Identify which cell holds the provided text, then report its (x, y) central coordinate. 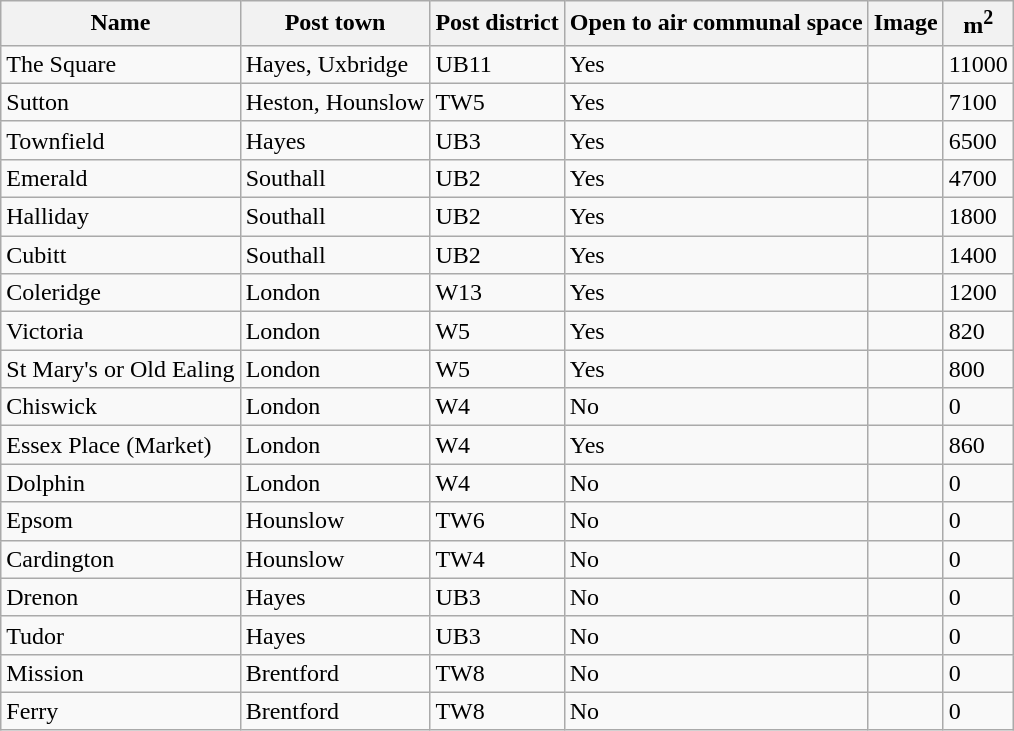
1200 (978, 293)
Cubitt (120, 255)
Post town (335, 24)
Post district (497, 24)
4700 (978, 178)
St Mary's or Old Ealing (120, 369)
Townfield (120, 140)
Chiswick (120, 407)
Coleridge (120, 293)
Image (906, 24)
Hayes, Uxbridge (335, 64)
Essex Place (Market) (120, 445)
Heston, Hounslow (335, 102)
Open to air communal space (716, 24)
UB11 (497, 64)
Drenon (120, 597)
Mission (120, 673)
The Square (120, 64)
TW4 (497, 559)
7100 (978, 102)
TW6 (497, 521)
6500 (978, 140)
860 (978, 445)
800 (978, 369)
TW5 (497, 102)
Epsom (120, 521)
1800 (978, 217)
Victoria (120, 331)
Emerald (120, 178)
Sutton (120, 102)
W13 (497, 293)
1400 (978, 255)
Tudor (120, 635)
Dolphin (120, 483)
Ferry (120, 711)
820 (978, 331)
Name (120, 24)
Halliday (120, 217)
11000 (978, 64)
Cardington (120, 559)
m2 (978, 24)
